Output the (x, y) coordinate of the center of the cell containing the given text.  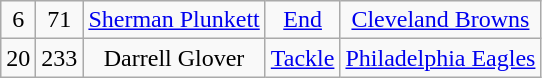
Cleveland Browns (440, 20)
End (302, 20)
Darrell Glover (174, 58)
Tackle (302, 58)
6 (18, 20)
Philadelphia Eagles (440, 58)
Sherman Plunkett (174, 20)
20 (18, 58)
233 (60, 58)
71 (60, 20)
